Return [X, Y] of the center of cell containing provided text 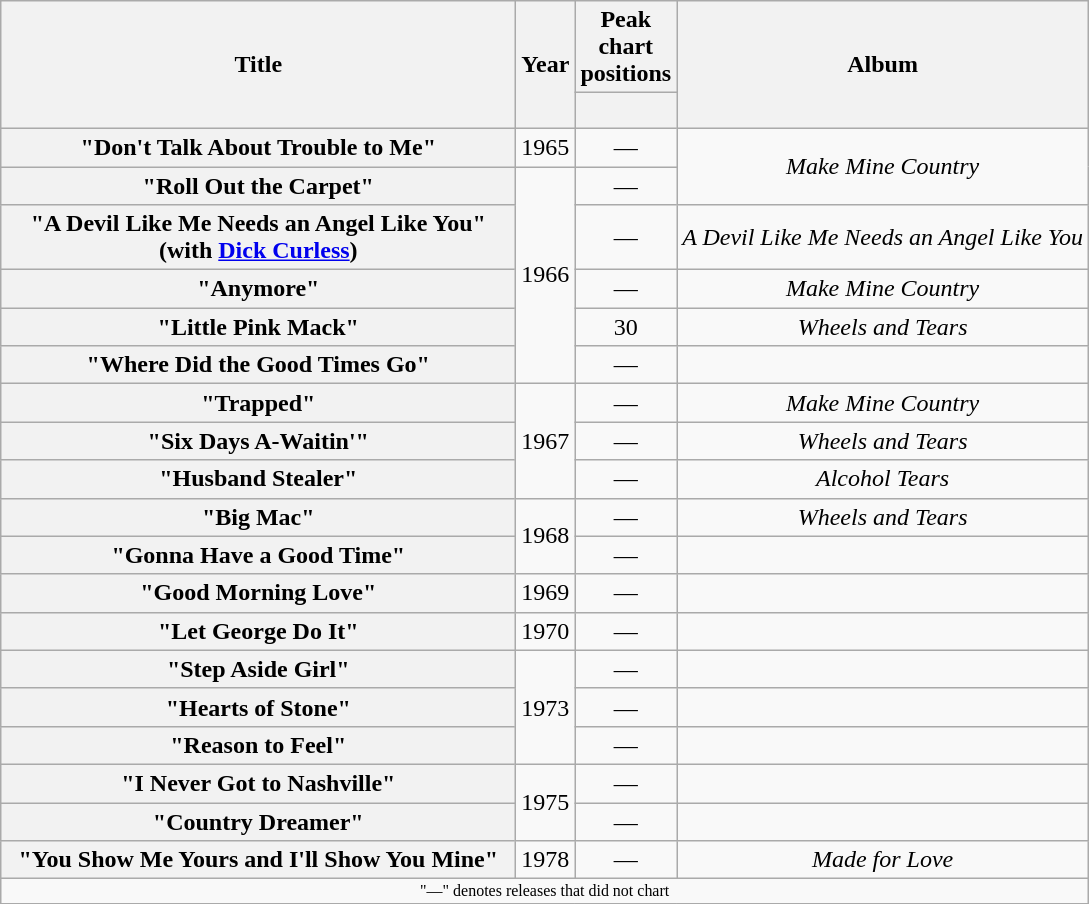
"Step Aside Girl" [258, 669]
"Reason to Feel" [258, 745]
"Let George Do It" [258, 631]
"Anymore" [258, 289]
1965 [546, 147]
"Roll Out the Carpet" [258, 185]
Alcohol Tears [883, 479]
1966 [546, 274]
Year [546, 65]
Peakchartpositions [626, 47]
"Country Dreamer" [258, 821]
Made for Love [883, 860]
"Where Did the Good Times Go" [258, 365]
"You Show Me Yours and I'll Show You Mine" [258, 860]
"Six Days A-Waitin'" [258, 441]
"—" denotes releases that did not chart [545, 891]
1975 [546, 802]
"A Devil Like Me Needs an Angel Like You"(with Dick Curless) [258, 238]
1973 [546, 707]
"Husband Stealer" [258, 479]
"Don't Talk About Trouble to Me" [258, 147]
Title [258, 65]
"Gonna Have a Good Time" [258, 555]
"Big Mac" [258, 517]
1968 [546, 536]
1970 [546, 631]
1969 [546, 593]
30 [626, 327]
"Hearts of Stone" [258, 707]
"Trapped" [258, 403]
1967 [546, 441]
Album [883, 65]
"Good Morning Love" [258, 593]
"I Never Got to Nashville" [258, 783]
1978 [546, 860]
"Little Pink Mack" [258, 327]
A Devil Like Me Needs an Angel Like You [883, 238]
